Return the [x, y] coordinate for the center point of the cell that contains the specified text.  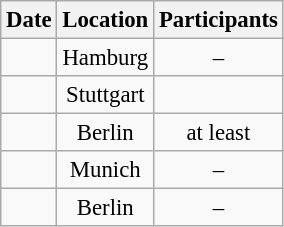
Date [29, 20]
Munich [106, 170]
Participants [219, 20]
Hamburg [106, 58]
Location [106, 20]
Stuttgart [106, 95]
at least [219, 133]
